Identify which cell holds the provided text, then report its (X, Y) central coordinate. 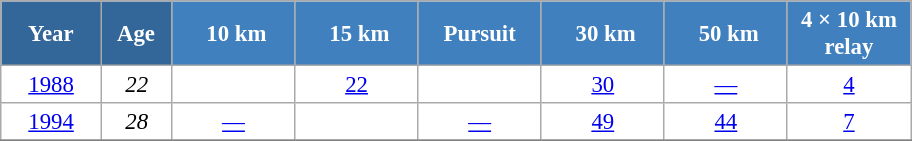
Pursuit (480, 34)
1994 (52, 122)
44 (726, 122)
1988 (52, 85)
30 (602, 85)
Year (52, 34)
4 (848, 85)
7 (848, 122)
30 km (602, 34)
Age (136, 34)
50 km (726, 34)
49 (602, 122)
28 (136, 122)
10 km (234, 34)
4 × 10 km relay (848, 34)
15 km (356, 34)
